Determine the (x, y) coordinate at the center of the cell enclosing the given text.  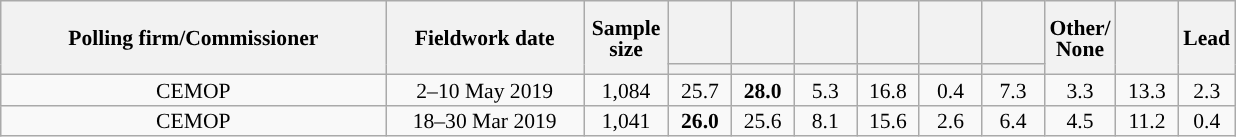
25.7 (700, 90)
2.6 (950, 120)
13.3 (1148, 90)
Polling firm/Commissioner (194, 38)
28.0 (762, 90)
18–30 Mar 2019 (485, 120)
15.6 (888, 120)
3.3 (1080, 90)
5.3 (826, 90)
1,084 (626, 90)
2–10 May 2019 (485, 90)
7.3 (1014, 90)
Sample size (626, 38)
1,041 (626, 120)
Other/None (1080, 38)
26.0 (700, 120)
8.1 (826, 120)
6.4 (1014, 120)
11.2 (1148, 120)
Lead (1206, 38)
4.5 (1080, 120)
25.6 (762, 120)
2.3 (1206, 90)
16.8 (888, 90)
Fieldwork date (485, 38)
